Scan for the cell matching the given text and deliver its [x, y] coordinate at center. 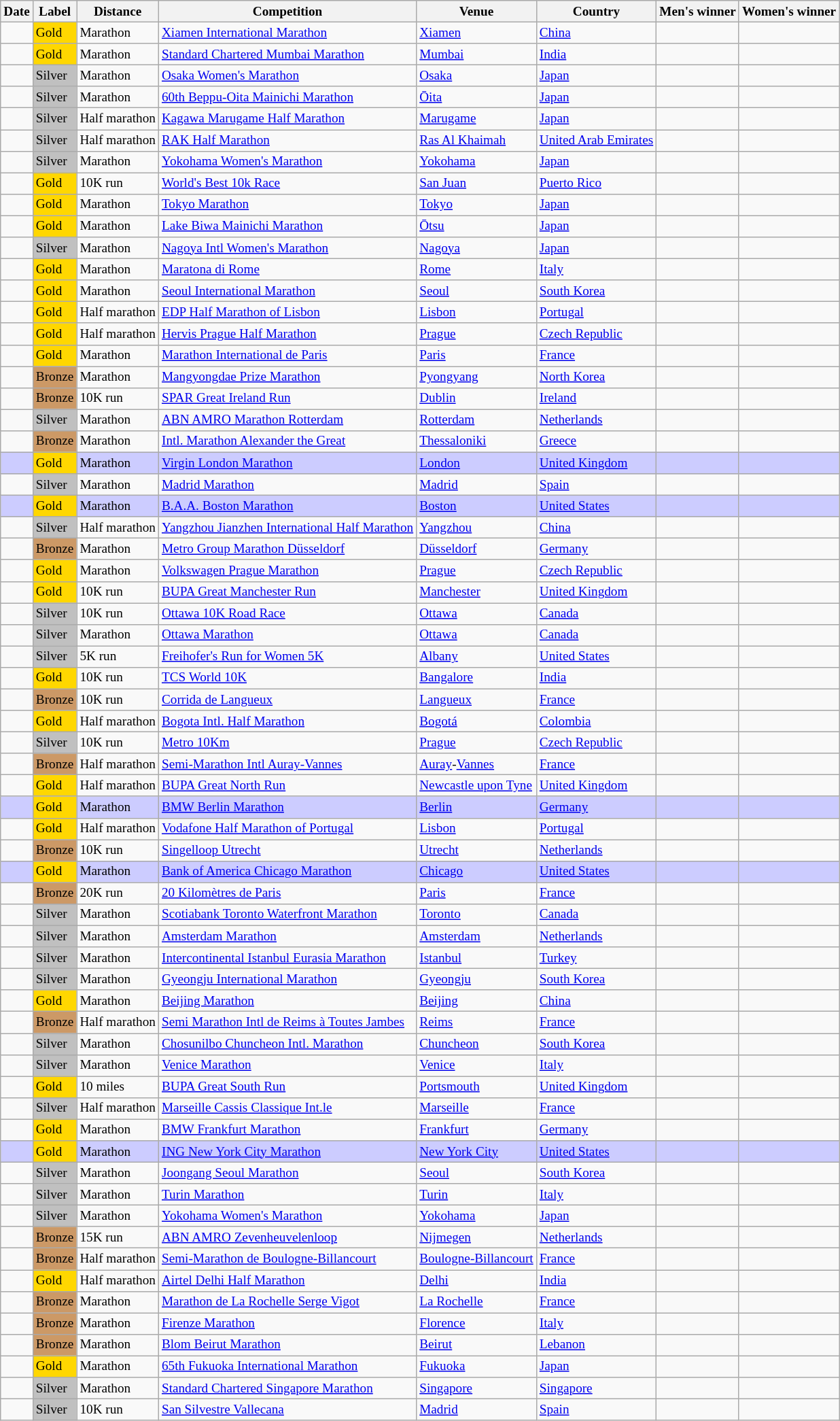
Beijing Marathon [287, 1001]
ING New York City Marathon [287, 1152]
Delhi [477, 1280]
Dublin [477, 398]
Pyongyang [477, 377]
Intl. Marathon Alexander the Great [287, 441]
World's Best 10k Race [287, 184]
Nagoya [477, 248]
60th Beppu-Oita Mainichi Marathon [287, 97]
San Juan [477, 184]
La Rochelle [477, 1302]
Bogota Intl. Half Marathon [287, 721]
Yangzhou Jianzhen International Half Marathon [287, 528]
B.A.A. Boston Marathon [287, 506]
BMW Berlin Marathon [287, 807]
10 miles [118, 1087]
Auray-Vannes [477, 764]
Singelloop Utrecht [287, 851]
5K run [118, 657]
ABN AMRO Marathon Rotterdam [287, 420]
Metro 10Km [287, 742]
Vodafone Half Marathon of Portugal [287, 829]
Seoul International Marathon [287, 291]
Chosunilbo Chuncheon Intl. Marathon [287, 1044]
Xiamen [477, 33]
Amsterdam Marathon [287, 936]
Label [54, 12]
Madrid Marathon [287, 485]
Women's winner [788, 12]
15K run [118, 1237]
RAK Half Marathon [287, 140]
Standard Chartered Mumbai Marathon [287, 54]
Lebanon [597, 1345]
Marseille [477, 1108]
Date [17, 12]
Xiamen International Marathon [287, 33]
20K run [118, 893]
Semi Marathon Intl de Reims à Toutes Jambes [287, 1023]
Venice Marathon [287, 1065]
Ōita [477, 97]
Volkswagen Prague Marathon [287, 570]
Greece [597, 441]
North Korea [597, 377]
United Arab Emirates [597, 140]
Osaka [477, 75]
Country [597, 12]
Tokyo [477, 205]
Men's winner [698, 12]
Venue [477, 12]
Turin [477, 1195]
Turkey [597, 958]
Ottawa Marathon [287, 635]
Thessaloniki [477, 441]
Langueux [477, 700]
Düsseldorf [477, 549]
Marseille Cassis Classique Int.le [287, 1108]
SPAR Great Ireland Run [287, 398]
Blom Beirut Marathon [287, 1345]
Berlin [477, 807]
Marugame [477, 119]
Beijing [477, 1001]
Newcastle upon Tyne [477, 786]
London [477, 463]
Freihofer's Run for Women 5K [287, 657]
Ottawa 10K Road Race [287, 613]
Boulogne-Billancourt [477, 1259]
Chuncheon [477, 1044]
Scotiabank Toronto Waterfront Marathon [287, 914]
Reims [477, 1023]
Bank of America Chicago Marathon [287, 872]
65th Fukuoka International Marathon [287, 1367]
EDP Half Marathon of Lisbon [287, 313]
New York City [477, 1152]
Joongang Seoul Marathon [287, 1173]
Lake Biwa Mainichi Marathon [287, 226]
Standard Chartered Singapore Marathon [287, 1388]
Metro Group Marathon Düsseldorf [287, 549]
Rome [477, 269]
ABN AMRO Zevenheuvelenloop [287, 1237]
Maratona di Rome [287, 269]
Toronto [477, 914]
Puerto Rico [597, 184]
Florence [477, 1324]
Istanbul [477, 958]
20 Kilomètres de Paris [287, 893]
Corrida de Langueux [287, 700]
Airtel Delhi Half Marathon [287, 1280]
Firenze Marathon [287, 1324]
Distance [118, 12]
Frankfurt [477, 1130]
Marathon de La Rochelle Serge Vigot [287, 1302]
San Silvestre Vallecana [287, 1409]
Bangalore [477, 678]
Marathon International de Paris [287, 356]
Hervis Prague Half Marathon [287, 334]
Ras Al Khaimah [477, 140]
Albany [477, 657]
Fukuoka [477, 1367]
Portsmouth [477, 1087]
Ireland [597, 398]
Semi-Marathon de Boulogne-Billancourt [287, 1259]
Rotterdam [477, 420]
BUPA Great South Run [287, 1087]
Amsterdam [477, 936]
Manchester [477, 592]
Turin Marathon [287, 1195]
Intercontinental Istanbul Eurasia Marathon [287, 958]
Mumbai [477, 54]
TCS World 10K [287, 678]
Mangyongdae Prize Marathon [287, 377]
Kagawa Marugame Half Marathon [287, 119]
Gyeongju [477, 979]
Virgin London Marathon [287, 463]
Venice [477, 1065]
BUPA Great Manchester Run [287, 592]
Competition [287, 12]
Nijmegen [477, 1237]
Ōtsu [477, 226]
Beirut [477, 1345]
Tokyo Marathon [287, 205]
BUPA Great North Run [287, 786]
Chicago [477, 872]
Gyeongju International Marathon [287, 979]
Semi-Marathon Intl Auray-Vannes [287, 764]
BMW Frankfurt Marathon [287, 1130]
Utrecht [477, 851]
Bogotá [477, 721]
Colombia [597, 721]
Nagoya Intl Women's Marathon [287, 248]
Yangzhou [477, 528]
Boston [477, 506]
Osaka Women's Marathon [287, 75]
